Return the (X, Y) coordinate for the center point of the cell that contains the specified text.  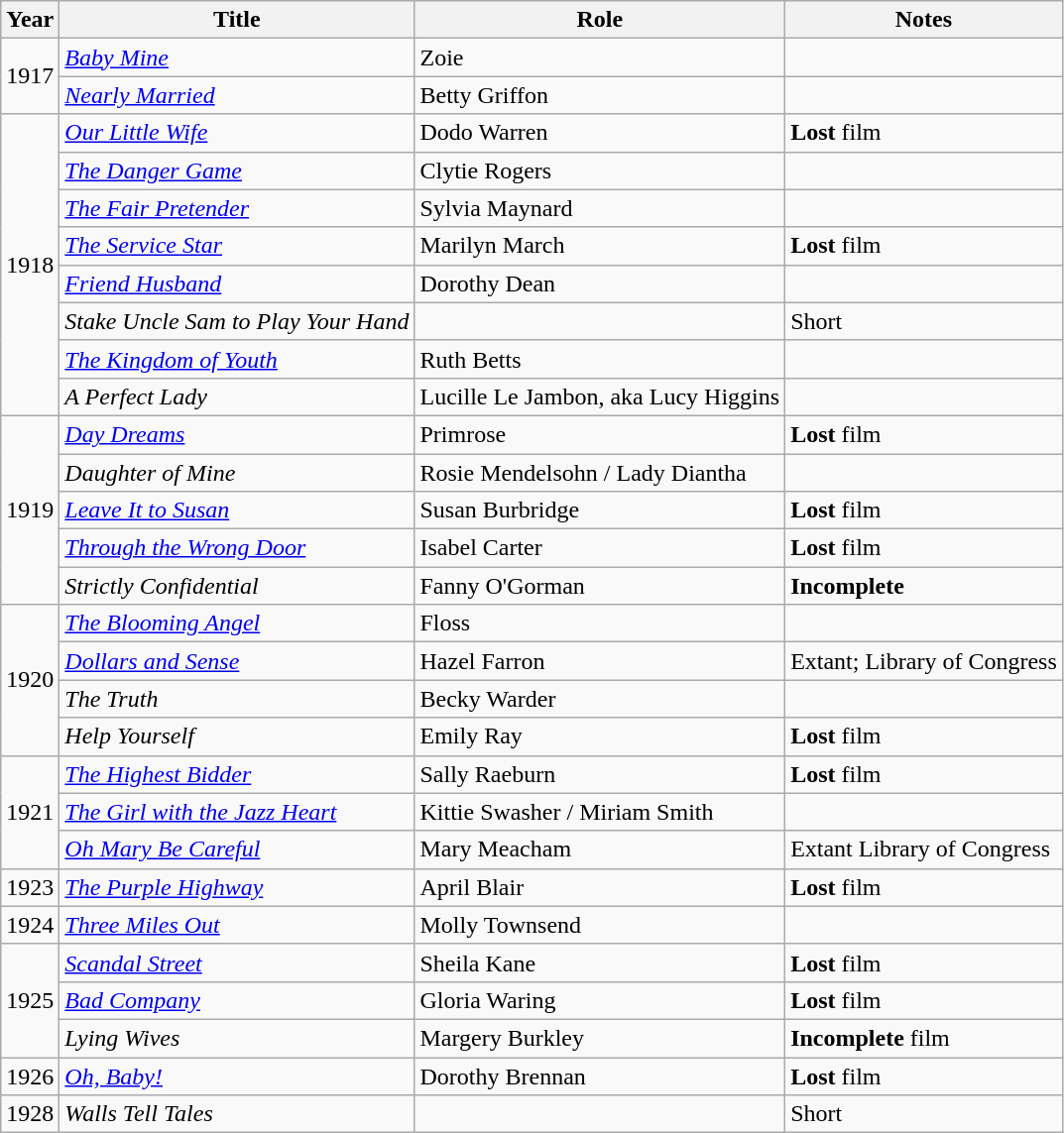
The Fair Pretender (237, 208)
The Girl with the Jazz Heart (237, 812)
Extant; Library of Congress (924, 661)
Through the Wrong Door (237, 548)
The Purple Highway (237, 887)
Lucille Le Jambon, aka Lucy Higgins (600, 397)
Margery Burkley (600, 1038)
Kittie Swasher / Miriam Smith (600, 812)
1925 (30, 1000)
Notes (924, 20)
Primrose (600, 434)
Sheila Kane (600, 963)
A Perfect Lady (237, 397)
Hazel Farron (600, 661)
Ruth Betts (600, 359)
Lying Wives (237, 1038)
1926 (30, 1076)
Dodo Warren (600, 133)
Scandal Street (237, 963)
The Danger Game (237, 170)
Incomplete film (924, 1038)
Extant Library of Congress (924, 850)
Floss (600, 623)
Dollars and Sense (237, 661)
Dorothy Dean (600, 283)
Marilyn March (600, 246)
1920 (30, 680)
Susan Burbridge (600, 510)
Betty Griffon (600, 95)
Molly Townsend (600, 925)
1921 (30, 812)
Year (30, 20)
Emily Ray (600, 736)
The Truth (237, 699)
The Kingdom of Youth (237, 359)
Strictly Confidential (237, 586)
Becky Warder (600, 699)
Isabel Carter (600, 548)
1917 (30, 76)
Rosie Mendelsohn / Lady Diantha (600, 473)
1923 (30, 887)
Nearly Married (237, 95)
1918 (30, 265)
Role (600, 20)
Stake Uncle Sam to Play Your Hand (237, 321)
Fanny O'Gorman (600, 586)
1924 (30, 925)
The Service Star (237, 246)
Leave It to Susan (237, 510)
The Highest Bidder (237, 774)
April Blair (600, 887)
Friend Husband (237, 283)
Sylvia Maynard (600, 208)
Three Miles Out (237, 925)
Dorothy Brennan (600, 1076)
Clytie Rogers (600, 170)
Baby Mine (237, 57)
Day Dreams (237, 434)
1928 (30, 1114)
Bad Company (237, 1000)
Oh, Baby! (237, 1076)
Oh Mary Be Careful (237, 850)
Zoie (600, 57)
Incomplete (924, 586)
The Blooming Angel (237, 623)
Sally Raeburn (600, 774)
Help Yourself (237, 736)
Gloria Waring (600, 1000)
Mary Meacham (600, 850)
Our Little Wife (237, 133)
Walls Tell Tales (237, 1114)
1919 (30, 510)
Daughter of Mine (237, 473)
Title (237, 20)
